Detect which cell encompasses the target text, then output its (x, y) center coordinate. 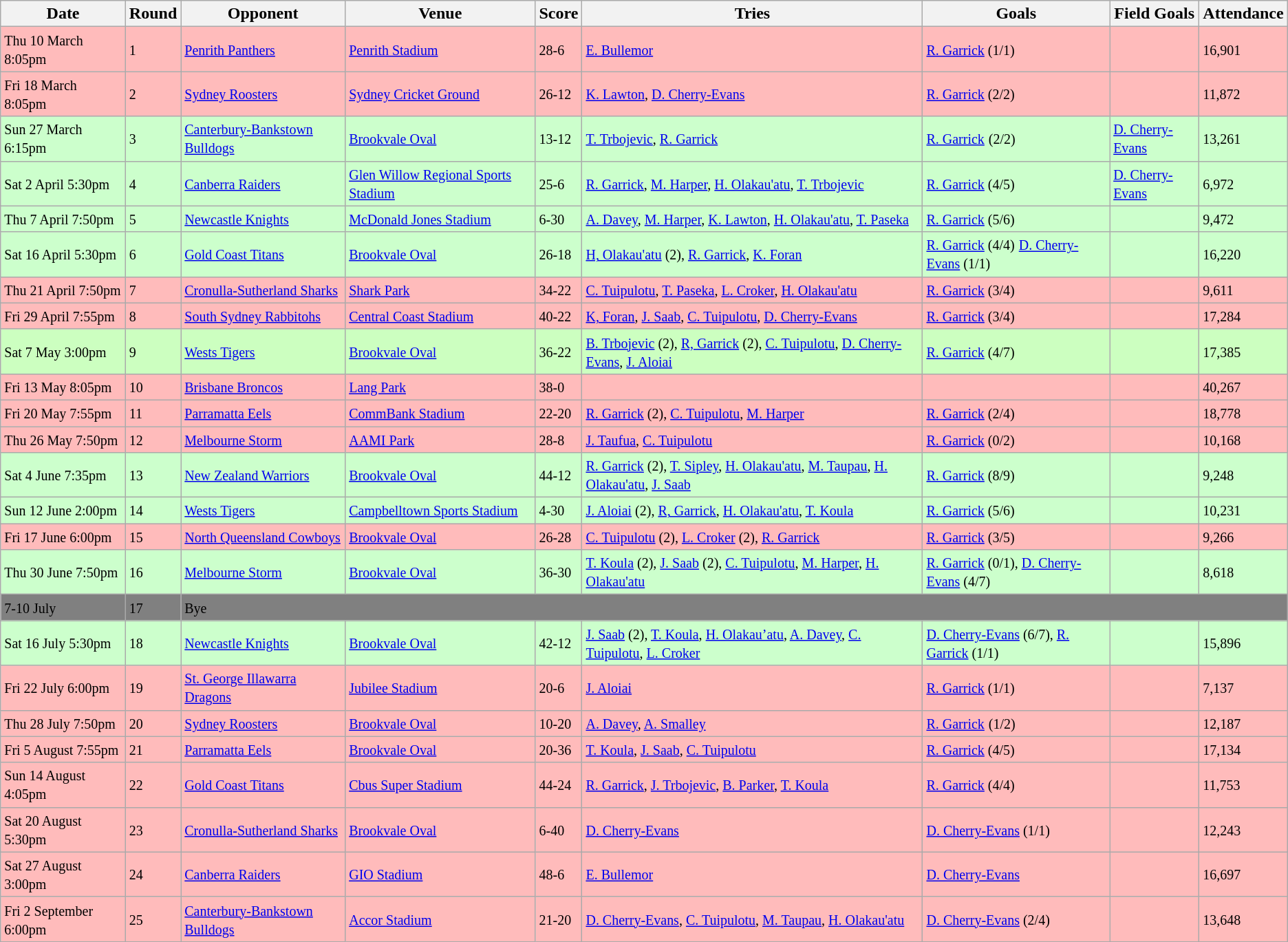
R. Garrick (4/4) (1016, 784)
R. Garrick (4/7) (1016, 351)
13,648 (1243, 919)
D. Cherry-Evans (6/7), R. Garrick (1/1) (1016, 643)
D. Cherry-Evans (2/4) (1016, 919)
20-36 (559, 749)
Fri 5 August 7:55pm (63, 749)
25 (153, 919)
T. Trbojevic, R. Garrick (753, 139)
40-22 (559, 316)
Sat 7 May 3:00pm (63, 351)
A. Davey, M. Harper, K. Lawton, H. Olakau'atu, T. Paseka (753, 219)
Sat 16 April 5:30pm (63, 255)
13 (153, 475)
Sat 2 April 5:30pm (63, 183)
9,611 (1243, 290)
22-20 (559, 413)
42-12 (559, 643)
Central Coast Stadium (440, 316)
South Sydney Rabbitohs (263, 316)
26-18 (559, 255)
New Zealand Warriors (263, 475)
R. Garrick (2), C. Tuipulotu, M. Harper (753, 413)
8 (153, 316)
10-20 (559, 723)
24 (153, 874)
7,137 (1243, 688)
B. Trbojevic (2), R, Garrick (2), C. Tuipulotu, D. Cherry-Evans, J. Aloiai (753, 351)
13-12 (559, 139)
C. Tuipulotu (2), L. Croker (2), R. Garrick (753, 537)
18,778 (1243, 413)
26-12 (559, 94)
Thu 7 April 7:50pm (63, 219)
R. Garrick (4/4) D. Cherry-Evans (1/1) (1016, 255)
11,872 (1243, 94)
D. Cherry-Evans (1/1) (1016, 830)
4 (153, 183)
Sun 27 March 6:15pm (63, 139)
Fri 18 March 8:05pm (63, 94)
9,266 (1243, 537)
GIO Stadium (440, 874)
48-6 (559, 874)
Venue (440, 14)
R. Garrick, M. Harper, H. Olakau'atu, T. Trbojevic (753, 183)
Score (559, 14)
R. Garrick (2), T. Sipley, H. Olakau'atu, M. Taupau, H. Olakau'atu, J. Saab (753, 475)
Fri 17 June 6:00pm (63, 537)
Tries (753, 14)
25-6 (559, 183)
Thu 10 March 8:05pm (63, 50)
17,134 (1243, 749)
T. Koula, J. Saab, C. Tuipulotu (753, 749)
K, Foran, J. Saab, C. Tuipulotu, D. Cherry-Evans (753, 316)
22 (153, 784)
21-20 (559, 919)
13,261 (1243, 139)
Sun 12 June 2:00pm (63, 511)
J. Taufua, C. Tuipulotu (753, 440)
9 (153, 351)
Field Goals (1155, 14)
5 (153, 219)
12,187 (1243, 723)
Sat 16 July 5:30pm (63, 643)
Jubilee Stadium (440, 688)
A. Davey, A. Smalley (753, 723)
11,753 (1243, 784)
J. Saab (2), T. Koula, H. Olakau’atu, A. Davey, C. Tuipulotu, L. Croker (753, 643)
R. Garrick (8/9) (1016, 475)
Thu 30 June 7:50pm (63, 572)
9,472 (1243, 219)
34-22 (559, 290)
Thu 21 April 7:50pm (63, 290)
Campbelltown Sports Stadium (440, 511)
40,267 (1243, 387)
8,618 (1243, 572)
14 (153, 511)
Round (153, 14)
R. Garrick, J. Trbojevic, B. Parker, T. Koula (753, 784)
36-22 (559, 351)
15,896 (1243, 643)
Brisbane Broncos (263, 387)
10,231 (1243, 511)
Sat 27 August 3:00pm (63, 874)
Glen Willow Regional Sports Stadium (440, 183)
Attendance (1243, 14)
CommBank Stadium (440, 413)
18 (153, 643)
6-40 (559, 830)
T. Koula (2), J. Saab (2), C. Tuipulotu, M. Harper, H. Olakau'atu (753, 572)
Date (63, 14)
Opponent (263, 14)
26-28 (559, 537)
17,284 (1243, 316)
Shark Park (440, 290)
J. Aloiai (2), R, Garrick, H. Olakau'atu, T. Koula (753, 511)
16,697 (1243, 874)
Fri 22 July 6:00pm (63, 688)
4-30 (559, 511)
3 (153, 139)
17 (153, 608)
Accor Stadium (440, 919)
R. Garrick (1/2) (1016, 723)
10,168 (1243, 440)
K. Lawton, D. Cherry-Evans (753, 94)
19 (153, 688)
38-0 (559, 387)
6-30 (559, 219)
36-30 (559, 572)
R. Garrick (0/1), D. Cherry-Evans (4/7) (1016, 572)
AAMI Park (440, 440)
16,220 (1243, 255)
20-6 (559, 688)
C. Tuipulotu, T. Paseka, L. Croker, H. Olakau'atu (753, 290)
Thu 26 May 7:50pm (63, 440)
44-24 (559, 784)
17,385 (1243, 351)
Fri 20 May 7:55pm (63, 413)
23 (153, 830)
Fri 29 April 7:55pm (63, 316)
Penrith Panthers (263, 50)
R. Garrick (3/5) (1016, 537)
Sat 4 June 7:35pm (63, 475)
Cbus Super Stadium (440, 784)
28-6 (559, 50)
Sun 14 August 4:05pm (63, 784)
Bye (734, 608)
D. Cherry-Evans, C. Tuipulotu, M. Taupau, H. Olakau'atu (753, 919)
12,243 (1243, 830)
9,248 (1243, 475)
R. Garrick (2/4) (1016, 413)
1 (153, 50)
2 (153, 94)
Penrith Stadium (440, 50)
Sat 20 August 5:30pm (63, 830)
6 (153, 255)
44-12 (559, 475)
7-10 July (63, 608)
Fri 13 May 8:05pm (63, 387)
20 (153, 723)
10 (153, 387)
Fri 2 September 6:00pm (63, 919)
28-8 (559, 440)
H, Olakau'atu (2), R. Garrick, K. Foran (753, 255)
St. George Illawarra Dragons (263, 688)
12 (153, 440)
McDonald Jones Stadium (440, 219)
16,901 (1243, 50)
Sydney Cricket Ground (440, 94)
J. Aloiai (753, 688)
North Queensland Cowboys (263, 537)
Goals (1016, 14)
21 (153, 749)
Lang Park (440, 387)
7 (153, 290)
R. Garrick (0/2) (1016, 440)
16 (153, 572)
Thu 28 July 7:50pm (63, 723)
15 (153, 537)
11 (153, 413)
6,972 (1243, 183)
